Find where the given text appears and provide that cell's center as (x, y) coordinate. 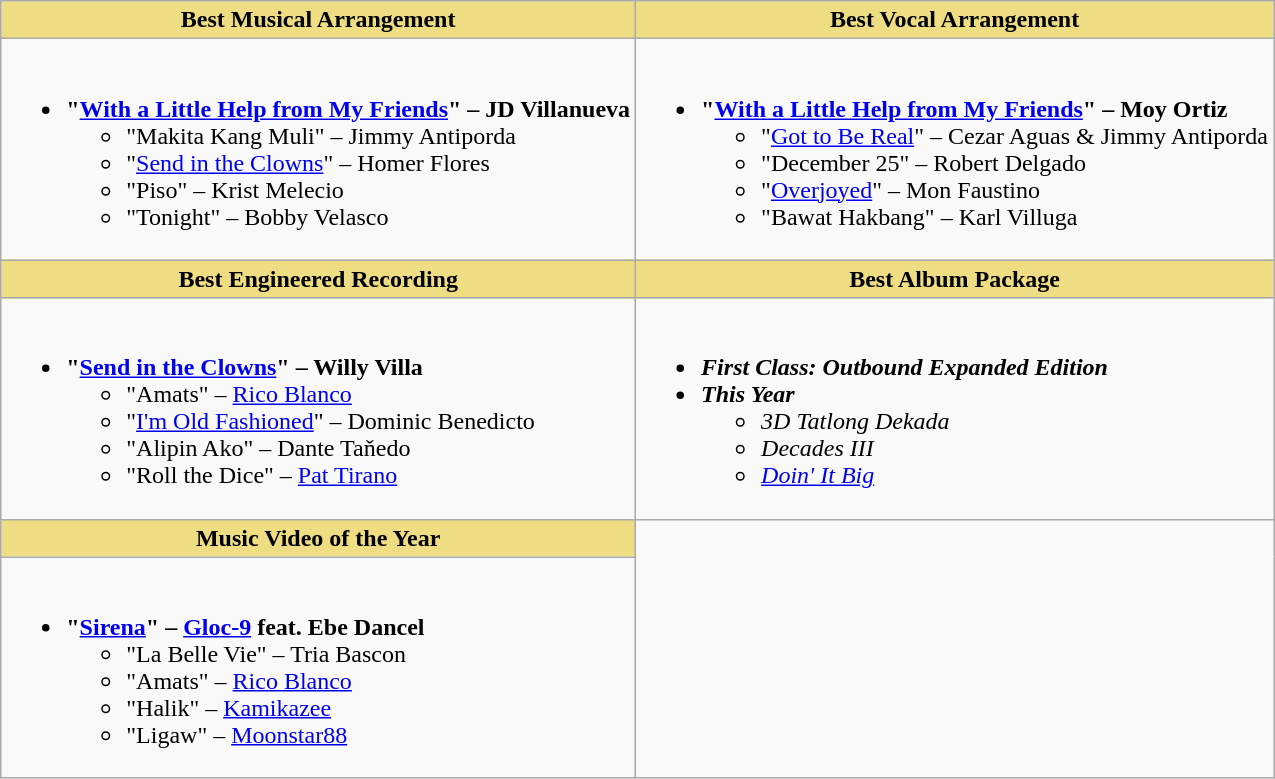
"Send in the Clowns" – Willy Villa"Amats" – Rico Blanco"I'm Old Fashioned" – Dominic Benedicto"Alipin Ako" – Dante Taňedo"Roll the Dice" – Pat Tirano (318, 408)
Best Musical Arrangement (318, 20)
Best Engineered Recording (318, 279)
First Class: Outbound Expanded EditionThis Year3D Tatlong DekadaDecades IIIDoin' It Big (955, 408)
Best Album Package (955, 279)
Best Vocal Arrangement (955, 20)
Music Video of the Year (318, 538)
"Sirena" – Gloc-9 feat. Ebe Dancel"La Belle Vie" – Tria Bascon"Amats" – Rico Blanco"Halik" – Kamikazee"Ligaw" – Moonstar88 (318, 668)
